Search for the cell housing the specified text and yield its [x, y] center coordinate. 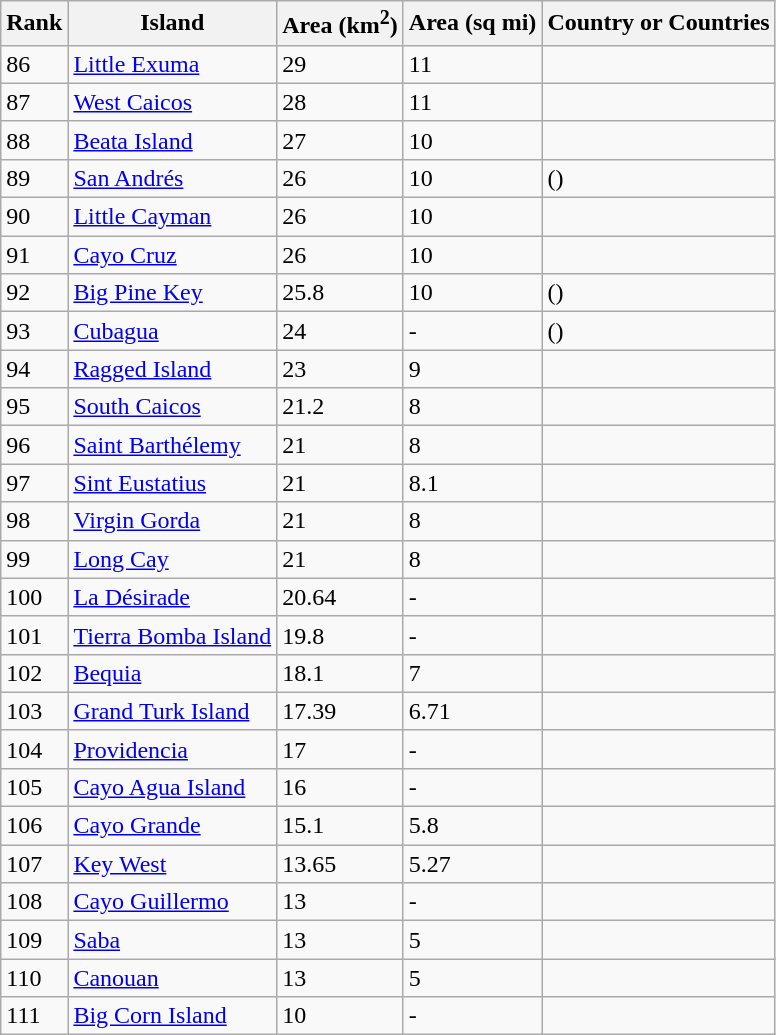
Ragged Island [172, 369]
15.1 [340, 826]
16 [340, 787]
94 [34, 369]
86 [34, 64]
20.64 [340, 597]
6.71 [472, 711]
South Caicos [172, 407]
18.1 [340, 673]
90 [34, 217]
Virgin Gorda [172, 521]
Rank [34, 24]
Bequia [172, 673]
Island [172, 24]
100 [34, 597]
San Andrés [172, 178]
95 [34, 407]
7 [472, 673]
96 [34, 445]
8.1 [472, 483]
Beata Island [172, 140]
Grand Turk Island [172, 711]
19.8 [340, 635]
West Caicos [172, 102]
Cubagua [172, 331]
110 [34, 978]
Cayo Grande [172, 826]
13.65 [340, 864]
24 [340, 331]
La Désirade [172, 597]
106 [34, 826]
29 [340, 64]
103 [34, 711]
Little Exuma [172, 64]
87 [34, 102]
Canouan [172, 978]
9 [472, 369]
Big Pine Key [172, 293]
97 [34, 483]
98 [34, 521]
88 [34, 140]
102 [34, 673]
25.8 [340, 293]
5.8 [472, 826]
Sint Eustatius [172, 483]
89 [34, 178]
111 [34, 1016]
Big Corn Island [172, 1016]
17 [340, 749]
23 [340, 369]
104 [34, 749]
Country or Countries [658, 24]
109 [34, 940]
28 [340, 102]
101 [34, 635]
Cayo Guillermo [172, 902]
17.39 [340, 711]
Long Cay [172, 559]
99 [34, 559]
21.2 [340, 407]
Saint Barthélemy [172, 445]
Tierra Bomba Island [172, 635]
Key West [172, 864]
107 [34, 864]
Saba [172, 940]
Cayo Cruz [172, 255]
93 [34, 331]
Area (km2) [340, 24]
5.27 [472, 864]
Area (sq mi) [472, 24]
Cayo Agua Island [172, 787]
105 [34, 787]
27 [340, 140]
91 [34, 255]
92 [34, 293]
Little Cayman [172, 217]
Providencia [172, 749]
108 [34, 902]
